Extract the (X, Y) coordinate from the center of the cell holding the provided text.  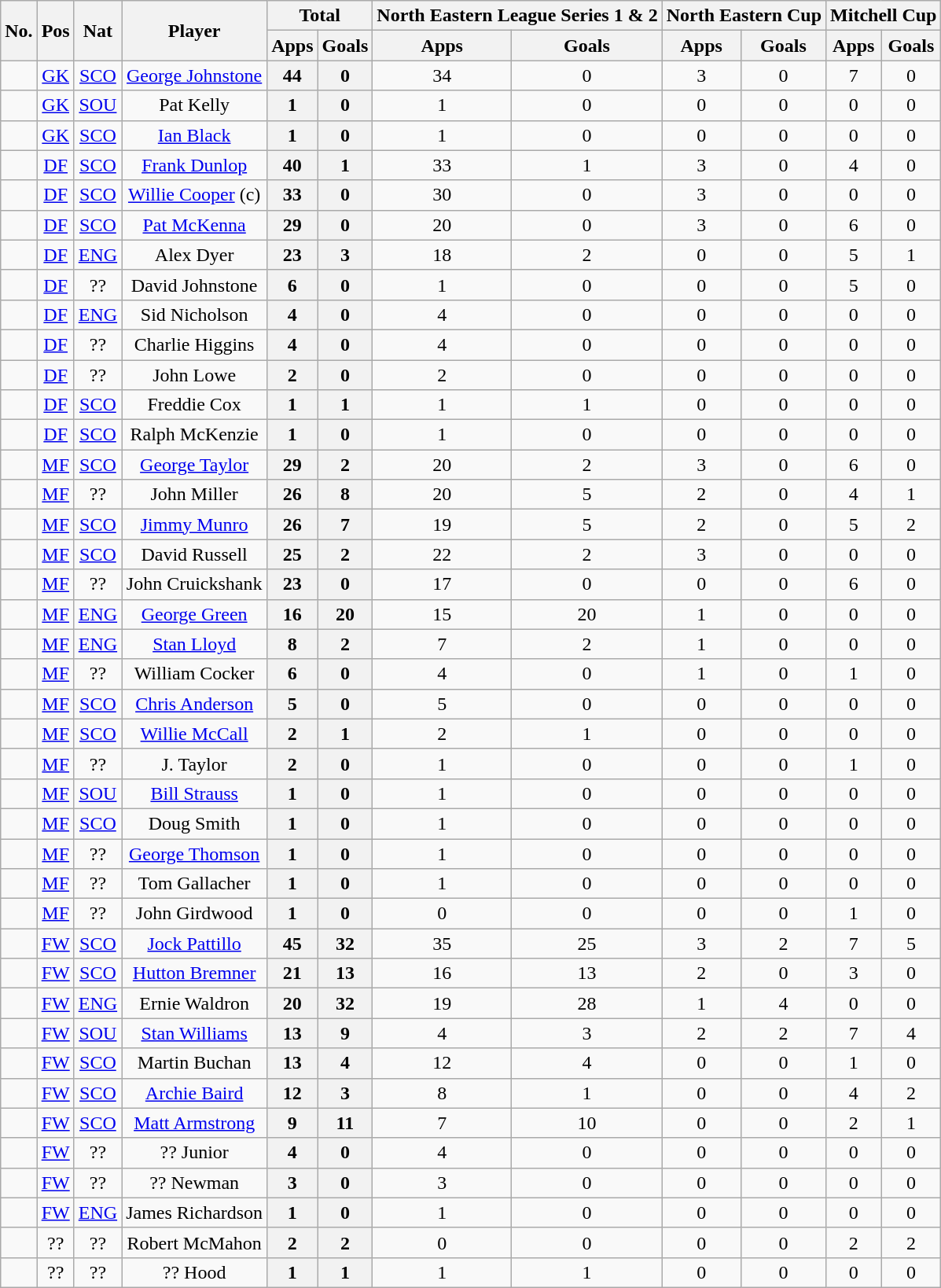
18 (442, 255)
Charlie Higgins (195, 344)
Ralph McKenzie (195, 435)
Ian Black (195, 135)
10 (586, 1123)
Sid Nicholson (195, 315)
Total (320, 16)
34 (442, 75)
Nat (97, 31)
John Miller (195, 495)
44 (292, 75)
Freddie Cox (195, 405)
Willie Cooper (c) (195, 195)
17 (442, 584)
John Lowe (195, 375)
?? Newman (195, 1183)
Bill Strauss (195, 793)
Jimmy Munro (195, 524)
No. (19, 31)
Ernie Waldron (195, 1003)
Pat McKenna (195, 225)
?? Hood (195, 1272)
Alex Dyer (195, 255)
Chris Anderson (195, 704)
Archie Baird (195, 1093)
David Russell (195, 554)
Hutton Bremner (195, 973)
Player (195, 31)
40 (292, 165)
George Johnstone (195, 75)
11 (345, 1123)
Stan Williams (195, 1033)
George Thomson (195, 853)
Robert McMahon (195, 1242)
William Cocker (195, 674)
George Green (195, 614)
North Eastern League Series 1 & 2 (517, 16)
15 (442, 614)
35 (442, 944)
?? Junior (195, 1153)
Mitchell Cup (884, 16)
22 (442, 554)
Stan Lloyd (195, 644)
Matt Armstrong (195, 1123)
James Richardson (195, 1213)
Pos (55, 31)
Martin Buchan (195, 1063)
John Girdwood (195, 914)
Jock Pattillo (195, 944)
David Johnstone (195, 285)
30 (442, 195)
John Cruickshank (195, 584)
21 (292, 973)
George Taylor (195, 465)
North Eastern Cup (744, 16)
J. Taylor (195, 764)
45 (292, 944)
Willie McCall (195, 734)
Tom Gallacher (195, 884)
28 (586, 1003)
Doug Smith (195, 823)
Frank Dunlop (195, 165)
Pat Kelly (195, 105)
